Find where the given text appears and provide that cell's center as (x, y) coordinate. 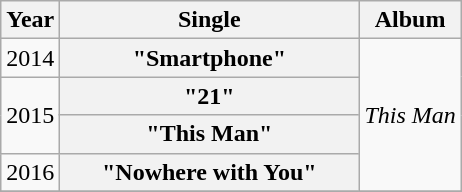
This Man (410, 115)
"This Man" (210, 134)
2014 (30, 58)
2015 (30, 115)
Single (210, 20)
Year (30, 20)
"21" (210, 96)
"Nowhere with You" (210, 172)
"Smartphone" (210, 58)
Album (410, 20)
2016 (30, 172)
